From the cell containing the given text, extract its center point as [X, Y] coordinate. 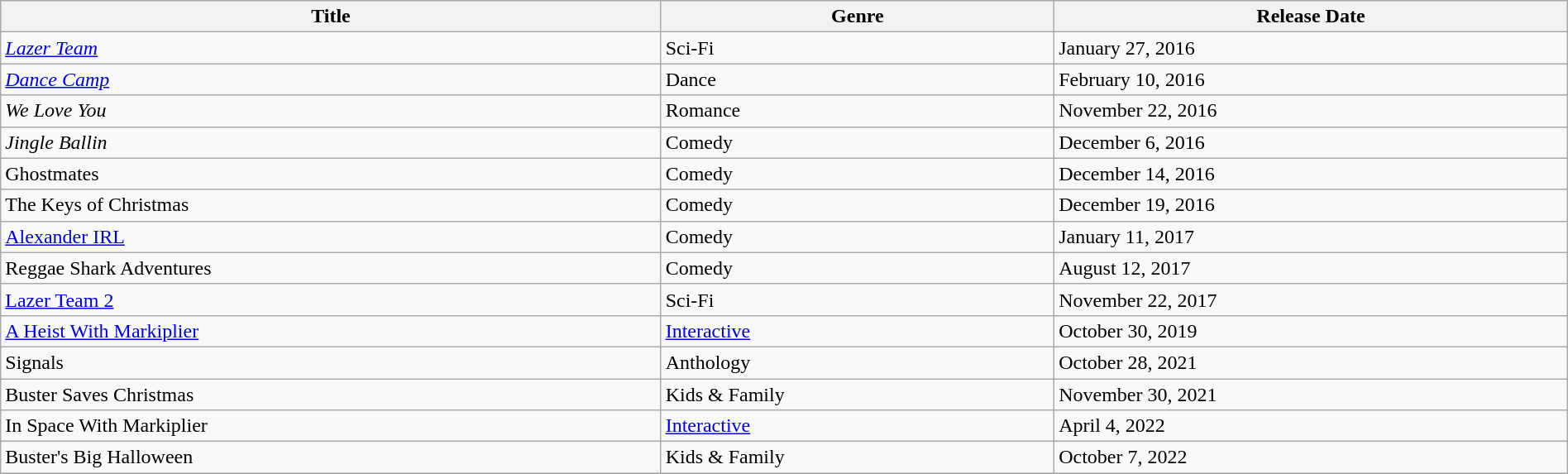
Ghostmates [331, 174]
April 4, 2022 [1312, 426]
In Space With Markiplier [331, 426]
January 11, 2017 [1312, 237]
December 19, 2016 [1312, 205]
February 10, 2016 [1312, 79]
The Keys of Christmas [331, 205]
Lazer Team 2 [331, 299]
Genre [858, 17]
Reggae Shark Adventures [331, 268]
November 22, 2016 [1312, 111]
January 27, 2016 [1312, 48]
Title [331, 17]
Anthology [858, 362]
Dance Camp [331, 79]
Buster's Big Halloween [331, 457]
Buster Saves Christmas [331, 395]
Jingle Ballin [331, 142]
October 7, 2022 [1312, 457]
Romance [858, 111]
Alexander IRL [331, 237]
November 22, 2017 [1312, 299]
October 30, 2019 [1312, 331]
December 14, 2016 [1312, 174]
We Love You [331, 111]
Signals [331, 362]
A Heist With Markiplier [331, 331]
October 28, 2021 [1312, 362]
August 12, 2017 [1312, 268]
Release Date [1312, 17]
December 6, 2016 [1312, 142]
Dance [858, 79]
Lazer Team [331, 48]
November 30, 2021 [1312, 395]
